Pinpoint the cell where the given text exists, returning its [X, Y] midpoint coordinate. 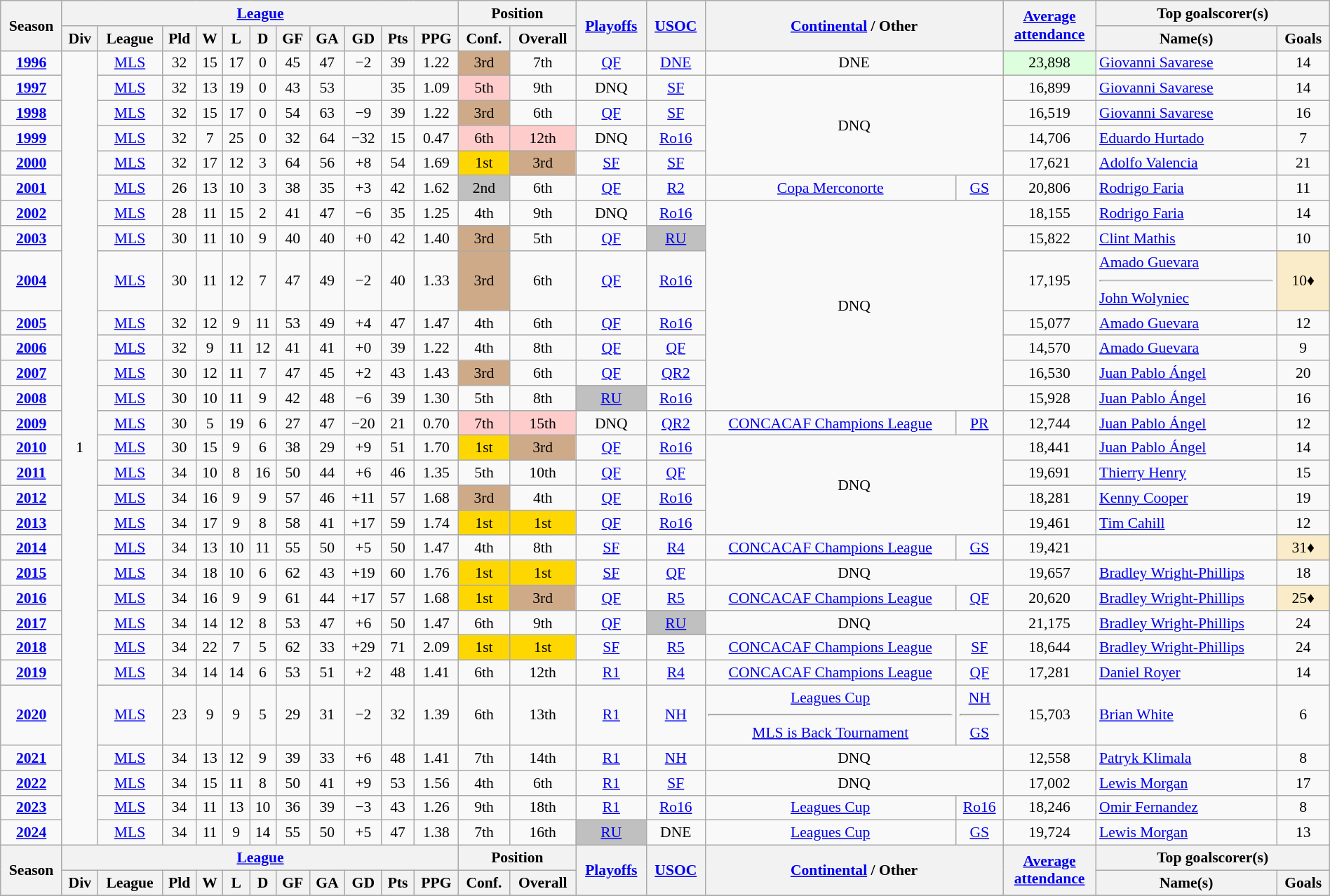
2014 [32, 548]
31 [327, 715]
2024 [32, 833]
58 [293, 523]
18,281 [1049, 498]
0.70 [436, 423]
−3 [363, 808]
59 [398, 523]
15,822 [1049, 238]
+11 [363, 498]
28 [180, 213]
31♦ [1303, 548]
15,077 [1049, 323]
23,898 [1049, 63]
+29 [363, 648]
2012 [32, 498]
14,706 [1049, 138]
26 [180, 189]
12,744 [1049, 423]
1.76 [436, 573]
16,899 [1049, 88]
60 [398, 573]
16,519 [1049, 114]
18,246 [1049, 808]
13th [543, 715]
20,806 [1049, 189]
17,002 [1049, 783]
2 [263, 213]
19,691 [1049, 473]
1.62 [436, 189]
17,195 [1049, 280]
1.33 [436, 280]
18,644 [1049, 648]
1.74 [436, 523]
10th [543, 473]
1.40 [436, 238]
15,928 [1049, 398]
71 [398, 648]
2003 [32, 238]
1.69 [436, 163]
2013 [32, 523]
1.25 [436, 213]
Copa Merconorte [831, 189]
−20 [363, 423]
15th [543, 423]
2006 [32, 348]
1.09 [436, 88]
27 [293, 423]
Patryk Klimala [1186, 758]
1.39 [436, 715]
2008 [32, 398]
2nd [484, 189]
2017 [32, 623]
18,155 [1049, 213]
1.43 [436, 373]
1 [80, 447]
1.30 [436, 398]
2002 [32, 213]
1999 [32, 138]
2005 [32, 323]
Clint Mathis [1186, 238]
25 [236, 138]
22 [210, 648]
19,724 [1049, 833]
Eduardo Hurtado [1186, 138]
Leagues Cup MLS is Back Tournament [831, 715]
15,703 [1049, 715]
NH GS [979, 715]
14th [543, 758]
63 [327, 114]
2001 [32, 189]
17,281 [1049, 673]
2010 [32, 448]
+19 [363, 573]
+3 [363, 189]
Thierry Henry [1186, 473]
2018 [32, 648]
14,570 [1049, 348]
2000 [32, 163]
2016 [32, 598]
18th [543, 808]
Amado Guevara John Wolyniec [1186, 280]
−9 [363, 114]
21,175 [1049, 623]
25♦ [1303, 598]
2019 [32, 673]
1.56 [436, 783]
Adolfo Valencia [1186, 163]
2022 [32, 783]
R2 [676, 189]
2.09 [436, 648]
+8 [363, 163]
Tim Cahill [1186, 523]
1.70 [436, 448]
2009 [32, 423]
1.26 [436, 808]
17,621 [1049, 163]
2021 [32, 758]
−32 [363, 138]
16th [543, 833]
1997 [32, 88]
Daniel Royer [1186, 673]
19,461 [1049, 523]
2011 [32, 473]
2015 [32, 573]
12,558 [1049, 758]
1996 [32, 63]
2023 [32, 808]
18,441 [1049, 448]
61 [293, 598]
16,530 [1049, 373]
56 [327, 163]
1.35 [436, 473]
Kenny Cooper [1186, 498]
PR [979, 423]
0.47 [436, 138]
36 [293, 808]
23 [180, 715]
2020 [32, 715]
20,620 [1049, 598]
19,657 [1049, 573]
2007 [32, 373]
Brian White [1186, 715]
10♦ [1303, 280]
Omir Fernandez [1186, 808]
2004 [32, 280]
1998 [32, 114]
1.38 [436, 833]
+4 [363, 323]
20 [1303, 373]
19,421 [1049, 548]
